Identify which cell holds the provided text, then report its (x, y) central coordinate. 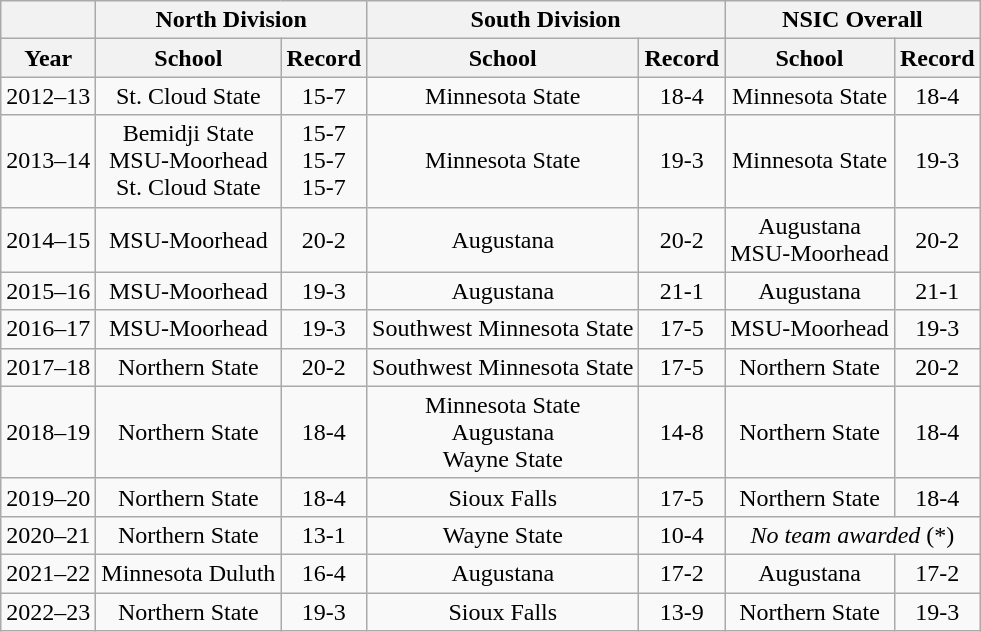
13-9 (682, 611)
Bemidji StateMSU-MoorheadSt. Cloud State (188, 161)
2022–23 (48, 611)
15-7 (324, 96)
2019–20 (48, 497)
15-715-715-7 (324, 161)
Wayne State (503, 535)
No team awarded (*) (852, 535)
16-4 (324, 573)
2016–17 (48, 329)
14-8 (682, 432)
10-4 (682, 535)
North Division (232, 20)
Minnesota StateAugustanaWayne State (503, 432)
South Division (546, 20)
2017–18 (48, 367)
2020–21 (48, 535)
AugustanaMSU-Moorhead (810, 240)
13-1 (324, 535)
NSIC Overall (852, 20)
Minnesota Duluth (188, 573)
2021–22 (48, 573)
2018–19 (48, 432)
2014–15 (48, 240)
Year (48, 58)
2015–16 (48, 291)
2012–13 (48, 96)
St. Cloud State (188, 96)
2013–14 (48, 161)
